Detect which cell encompasses the target text, then output its [x, y] center coordinate. 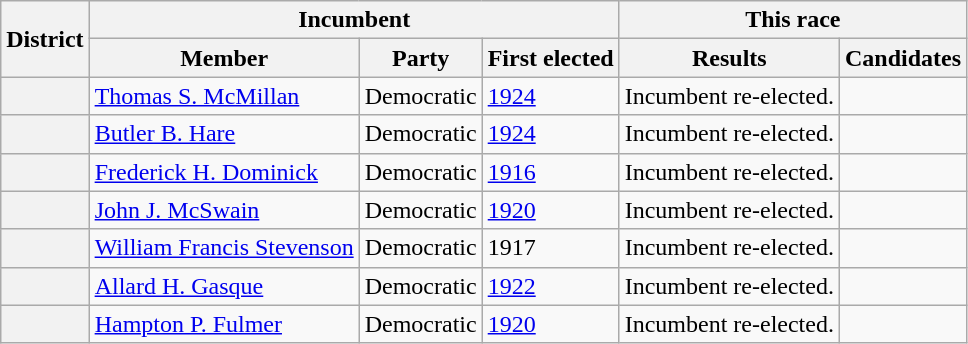
Member [224, 58]
Butler B. Hare [224, 134]
Thomas S. McMillan [224, 96]
First elected [550, 58]
1917 [550, 248]
John J. McSwain [224, 210]
Incumbent [354, 20]
William Francis Stevenson [224, 248]
Results [729, 58]
Allard H. Gasque [224, 286]
Candidates [902, 58]
District [45, 39]
Frederick H. Dominick [224, 172]
Hampton P. Fulmer [224, 324]
1922 [550, 286]
This race [792, 20]
Party [420, 58]
1916 [550, 172]
